Return [X, Y] of the center of cell containing provided text 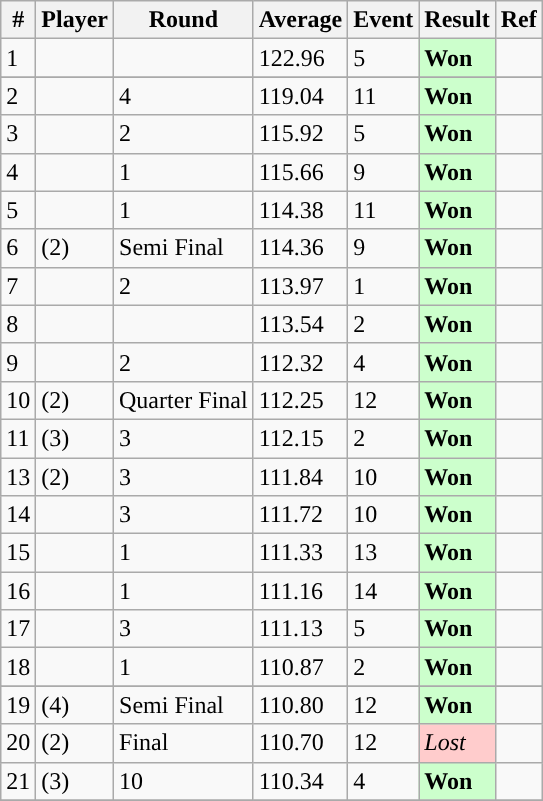
# [18, 20]
110.80 [300, 705]
112.32 [300, 362]
110.34 [300, 781]
Round [184, 20]
8 [18, 324]
114.38 [300, 210]
19 [18, 705]
111.16 [300, 591]
Event [384, 20]
Result [457, 20]
18 [18, 667]
111.84 [300, 477]
Lost [457, 743]
112.15 [300, 438]
113.97 [300, 286]
Player [75, 20]
122.96 [300, 58]
111.33 [300, 553]
110.87 [300, 667]
Ref [518, 20]
15 [18, 553]
115.66 [300, 172]
112.25 [300, 400]
Final [184, 743]
(4) [75, 705]
7 [18, 286]
Average [300, 20]
110.70 [300, 743]
115.92 [300, 134]
16 [18, 591]
17 [18, 629]
111.72 [300, 515]
6 [18, 248]
20 [18, 743]
Quarter Final [184, 400]
119.04 [300, 96]
21 [18, 781]
113.54 [300, 324]
114.36 [300, 248]
111.13 [300, 629]
